Detect which cell encompasses the target text, then output its [x, y] center coordinate. 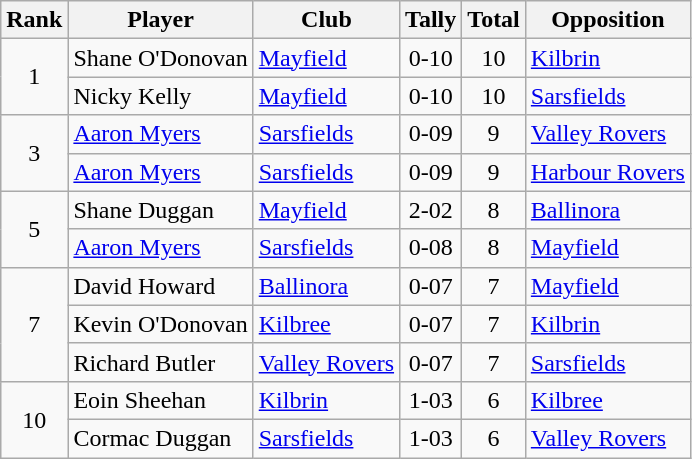
1 [34, 77]
Rank [34, 20]
Nicky Kelly [160, 96]
Total [494, 20]
0-08 [431, 248]
3 [34, 153]
David Howard [160, 286]
Harbour Rovers [608, 172]
5 [34, 229]
Eoin Sheehan [160, 400]
Richard Butler [160, 362]
Club [326, 20]
Shane Duggan [160, 210]
Cormac Duggan [160, 438]
Kevin O'Donovan [160, 324]
2-02 [431, 210]
Shane O'Donovan [160, 58]
Opposition [608, 20]
Tally [431, 20]
Player [160, 20]
